Locate the cell with the specified text and output its [X, Y] center coordinate. 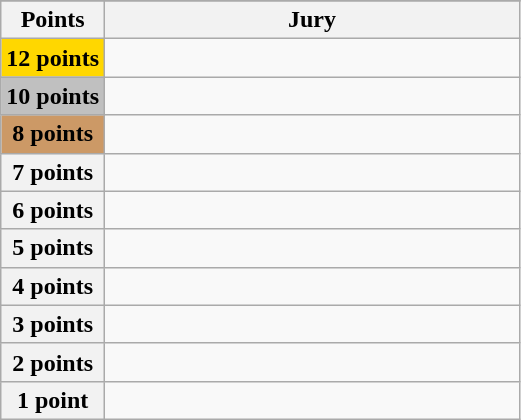
12 points [53, 58]
4 points [53, 286]
Jury [312, 20]
10 points [53, 96]
1 point [53, 400]
5 points [53, 248]
8 points [53, 134]
2 points [53, 362]
7 points [53, 172]
3 points [53, 324]
6 points [53, 210]
Points [53, 20]
